Capture the cell that displays the provided text and extract its (x, y) central coordinate. 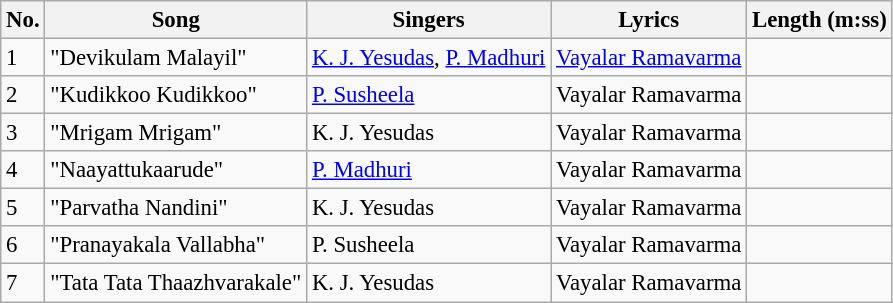
"Parvatha Nandini" (176, 208)
5 (23, 208)
3 (23, 133)
2 (23, 95)
6 (23, 245)
Singers (429, 20)
"Kudikkoo Kudikkoo" (176, 95)
"Devikulam Malayil" (176, 58)
7 (23, 283)
Song (176, 20)
P. Madhuri (429, 170)
Length (m:ss) (820, 20)
"Pranayakala Vallabha" (176, 245)
"Naayattukaarude" (176, 170)
"Tata Tata Thaazhvarakale" (176, 283)
1 (23, 58)
Lyrics (649, 20)
K. J. Yesudas, P. Madhuri (429, 58)
4 (23, 170)
"Mrigam Mrigam" (176, 133)
No. (23, 20)
